Output the (x, y) coordinate of the center of the cell containing the given text.  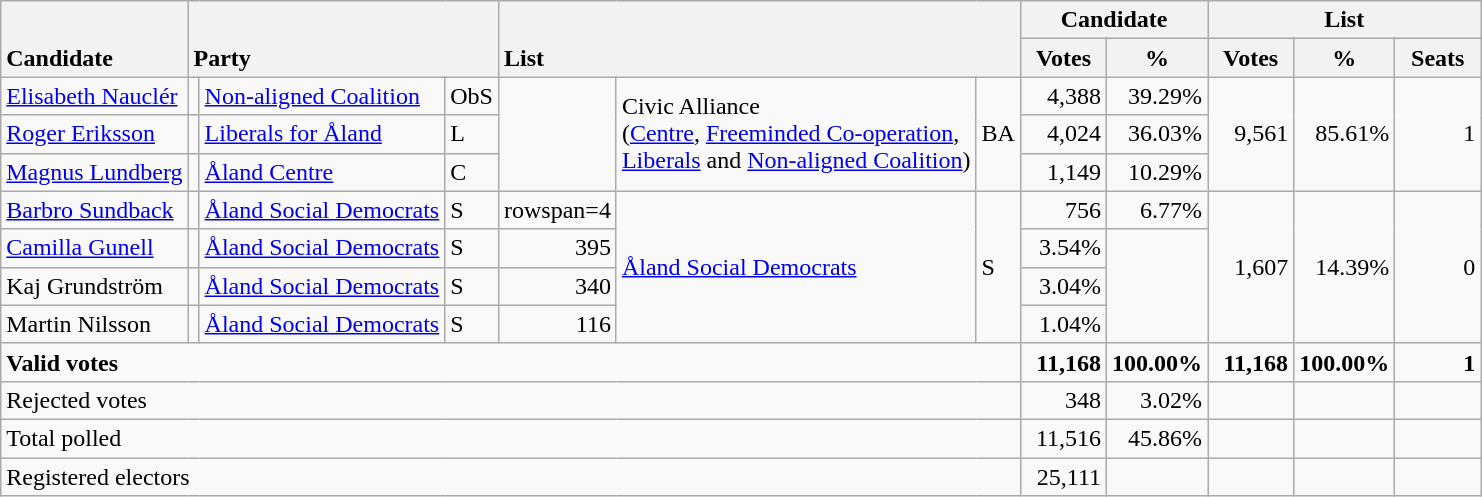
4,388 (1063, 96)
1,607 (1251, 267)
25,111 (1063, 477)
Elisabeth Nauclér (94, 96)
Barbro Sundback (94, 210)
36.03% (1158, 134)
Seats (1438, 58)
348 (1063, 400)
45.86% (1158, 438)
116 (557, 324)
C (472, 172)
0 (1438, 267)
10.29% (1158, 172)
Martin Nilsson (94, 324)
3.54% (1063, 248)
6.77% (1158, 210)
Non-aligned Coalition (322, 96)
Valid votes (511, 362)
Civic Alliance(Centre, Freeminded Co-operation,Liberals and Non-aligned Coalition) (796, 134)
ObS (472, 96)
L (472, 134)
9,561 (1251, 134)
Kaj Grundström (94, 286)
Rejected votes (511, 400)
BA (998, 134)
340 (557, 286)
756 (1063, 210)
1.04% (1063, 324)
Roger Eriksson (94, 134)
4,024 (1063, 134)
3.04% (1063, 286)
14.39% (1344, 267)
Registered electors (511, 477)
3.02% (1158, 400)
1,149 (1063, 172)
11,516 (1063, 438)
rowspan=4 (557, 210)
85.61% (1344, 134)
39.29% (1158, 96)
Magnus Lundberg (94, 172)
Total polled (511, 438)
Camilla Gunell (94, 248)
Party (343, 39)
395 (557, 248)
Liberals for Åland (322, 134)
Åland Centre (322, 172)
